Detect which cell encompasses the target text, then output its [X, Y] center coordinate. 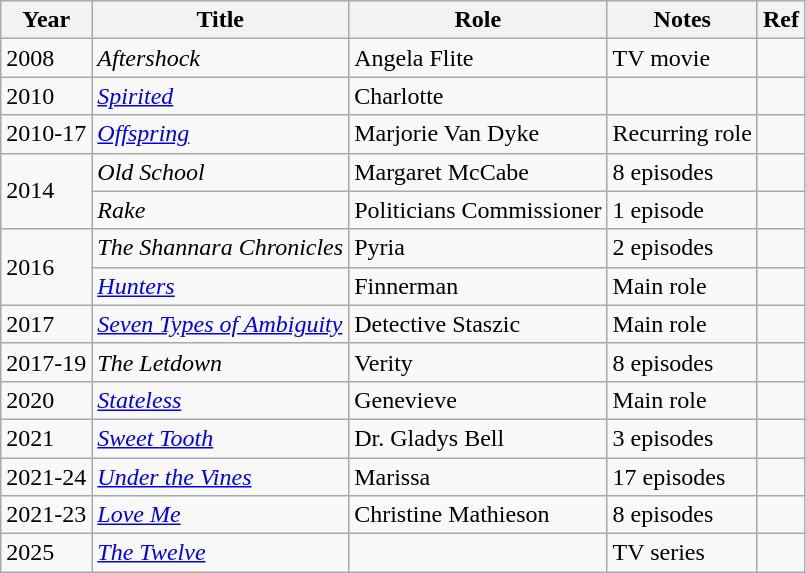
2014 [46, 191]
Politicians Commissioner [478, 210]
2021 [46, 438]
Role [478, 20]
17 episodes [682, 477]
2008 [46, 58]
3 episodes [682, 438]
Verity [478, 362]
1 episode [682, 210]
Seven Types of Ambiguity [220, 324]
Hunters [220, 286]
The Letdown [220, 362]
Marjorie Van Dyke [478, 134]
Recurring role [682, 134]
Charlotte [478, 96]
Genevieve [478, 400]
Notes [682, 20]
Finnerman [478, 286]
Margaret McCabe [478, 172]
Love Me [220, 515]
Sweet Tooth [220, 438]
Rake [220, 210]
2025 [46, 553]
2016 [46, 267]
Detective Staszic [478, 324]
Under the Vines [220, 477]
Marissa [478, 477]
Spirited [220, 96]
Title [220, 20]
Old School [220, 172]
Dr. Gladys Bell [478, 438]
2017-19 [46, 362]
2021-24 [46, 477]
Offspring [220, 134]
Ref [780, 20]
2017 [46, 324]
Aftershock [220, 58]
The Shannara Chronicles [220, 248]
2010 [46, 96]
2010-17 [46, 134]
2020 [46, 400]
Christine Mathieson [478, 515]
TV series [682, 553]
2021-23 [46, 515]
Angela Flite [478, 58]
Year [46, 20]
TV movie [682, 58]
Stateless [220, 400]
Pyria [478, 248]
The Twelve [220, 553]
2 episodes [682, 248]
